Scan for the cell matching the given text and deliver its (x, y) coordinate at center. 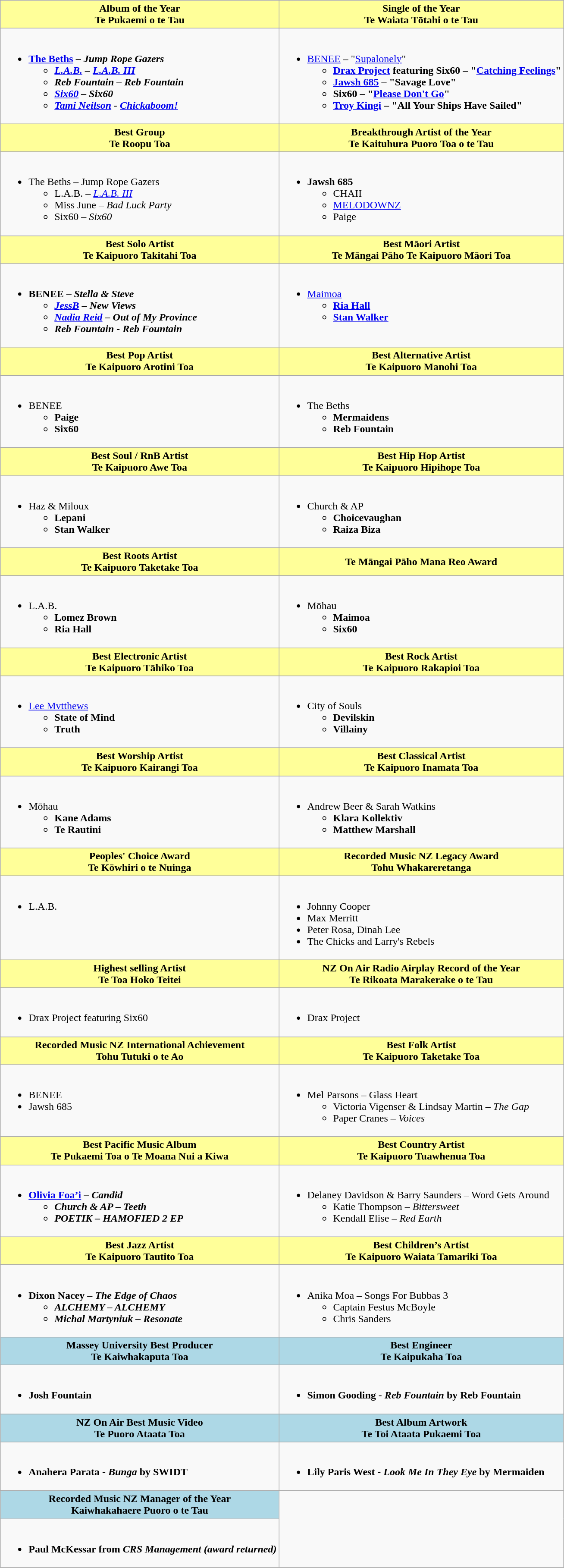
Best Electronic ArtistTe Kaipuoro Tāhiko Toa (140, 662)
Simon Gooding - Reb Fountain by Reb Fountain (421, 1389)
Highest selling ArtistTe Toa Hoko Teitei (140, 974)
Best Pop ArtistTe Kaipuoro Arotini Toa (140, 361)
Jawsh 685CHAIIMELODOWNZPaige (421, 194)
Best Country ArtistTe Kaipuoro Tuawhenua Toa (421, 1151)
NZ On Air Best Music VideoTe Puoro Ataata Toa (140, 1428)
Olivia Foa’i – CandidChurch & AP – TeethPOETIK – HAMOFIED 2 EP (140, 1201)
Best Jazz ArtistTe Kaipuoro Tautito Toa (140, 1251)
Best Hip Hop ArtistTe Kaipuoro Hipihope Toa (421, 462)
Best Māori ArtistTe Māngai Pāho Te Kaipuoro Māori Toa (421, 249)
Recorded Music NZ International AchievementTohu Tutuki o te Ao (140, 1051)
Best Children’s ArtistTe Kaipuoro Waiata Tamariki Toa (421, 1251)
Best Roots ArtistTe Kaipuoro Taketake Toa (140, 562)
Dixon Nacey – The Edge of ChaosALCHEMY – ALCHEMYMichal Martyniuk – Resonate (140, 1301)
Paul McKessar from CRS Management (award returned) (140, 1543)
Best Pacific Music AlbumTe Pukaemi Toa o Te Moana Nui a Kiwa (140, 1151)
L.A.B.Lomez BrownRia Hall (140, 612)
Best Solo ArtistTe Kaipuoro Takitahi Toa (140, 249)
Massey University Best ProducerTe Kaiwhakaputa Toa (140, 1351)
Peoples' Choice AwardTe Kōwhiri o te Nuinga (140, 862)
Mel Parsons – Glass HeartVictoria Vigenser & Lindsay Martin – The GapPaper Cranes – Voices (421, 1101)
Drax Project (421, 1012)
Breakthrough Artist of the YearTe Kaituhura Puoro Toa o te Tau (421, 138)
Drax Project featuring Six60 (140, 1012)
MōhauKane AdamsTe Rautini (140, 812)
Lee MvtthewsState of MindTruth (140, 712)
Delaney Davidson & Barry Saunders – Word Gets AroundKatie Thompson – BittersweetKendall Elise – Red Earth (421, 1201)
Haz & MilouxLepaniStan Walker (140, 512)
Best Folk ArtistTe Kaipuoro Taketake Toa (421, 1051)
BENEEPaigeSix60 (140, 412)
Andrew Beer & Sarah WatkinsKlara KollektivMatthew Marshall (421, 812)
Anahera Parata - Bunga by SWIDT (140, 1467)
BENEE – Stella & SteveJessB – New ViewsNadia Reid – Out of My ProvinceReb Fountain - Reb Fountain (140, 305)
Johnny CooperMax MerrittPeter Rosa, Dinah LeeThe Chicks and Larry's Rebels (421, 918)
Best Worship ArtistTe Kaipuoro Kairangi Toa (140, 762)
Anika Moa – Songs For Bubbas 3Captain Festus McBoyleChris Sanders (421, 1301)
Lily Paris West - Look Me In They Eye by Mermaiden (421, 1467)
Best EngineerTe Kaipukaha Toa (421, 1351)
City of SoulsDevilskinVillainy (421, 712)
MaimoaRia HallStan Walker (421, 305)
L.A.B. (140, 918)
The BethsMermaidensReb Fountain (421, 412)
BENEEJawsh 685 (140, 1101)
Best Classical ArtistTe Kaipuoro Inamata Toa (421, 762)
MōhauMaimoaSix60 (421, 612)
Album of the YearTe Pukaemi o te Tau (140, 15)
NZ On Air Radio Airplay Record of the YearTe Rikoata Marakerake o te Tau (421, 974)
Josh Fountain (140, 1389)
Best Rock ArtistTe Kaipuoro Rakapioi Toa (421, 662)
Best Alternative ArtistTe Kaipuoro Manohi Toa (421, 361)
The Beths – Jump Rope GazersL.A.B. – L.A.B. IIIReb Fountain – Reb FountainSix60 – Six60Tami Neilson - Chickaboom! (140, 76)
Single of the YearTe Waiata Tōtahi o te Tau (421, 15)
Te Māngai Pāho Mana Reo Award (421, 562)
Church & APChoicevaughanRaiza Biza (421, 512)
Recorded Music NZ Legacy AwardTohu Whakareretanga (421, 862)
Best Album ArtworkTe Toi Ataata Pukaemi Toa (421, 1428)
The Beths – Jump Rope GazersL.A.B. – L.A.B. IIIMiss June – Bad Luck PartySix60 – Six60 (140, 194)
Recorded Music NZ Manager of the YearKaiwhakahaere Puoro o te Tau (140, 1505)
Best GroupTe Roopu Toa (140, 138)
Best Soul / RnB ArtistTe Kaipuoro Awe Toa (140, 462)
